Pinpoint the cell where the given text exists, returning its [x, y] midpoint coordinate. 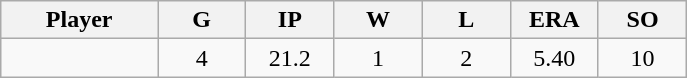
ERA [554, 20]
21.2 [290, 58]
10 [642, 58]
2 [466, 58]
SO [642, 20]
W [378, 20]
1 [378, 58]
5.40 [554, 58]
L [466, 20]
G [202, 20]
4 [202, 58]
Player [80, 20]
IP [290, 20]
